Find where the given text appears and provide that cell's center as [X, Y] coordinate. 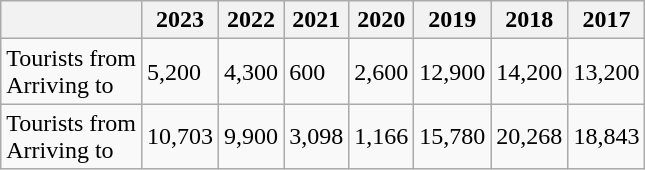
20,268 [530, 136]
18,843 [606, 136]
9,900 [252, 136]
2019 [452, 20]
600 [316, 72]
3,098 [316, 136]
13,200 [606, 72]
12,900 [452, 72]
4,300 [252, 72]
2021 [316, 20]
2023 [180, 20]
2020 [382, 20]
14,200 [530, 72]
2017 [606, 20]
2,600 [382, 72]
2022 [252, 20]
1,166 [382, 136]
15,780 [452, 136]
10,703 [180, 136]
5,200 [180, 72]
2018 [530, 20]
